For the text-containing cell, return its midpoint in (X, Y) coordinate format. 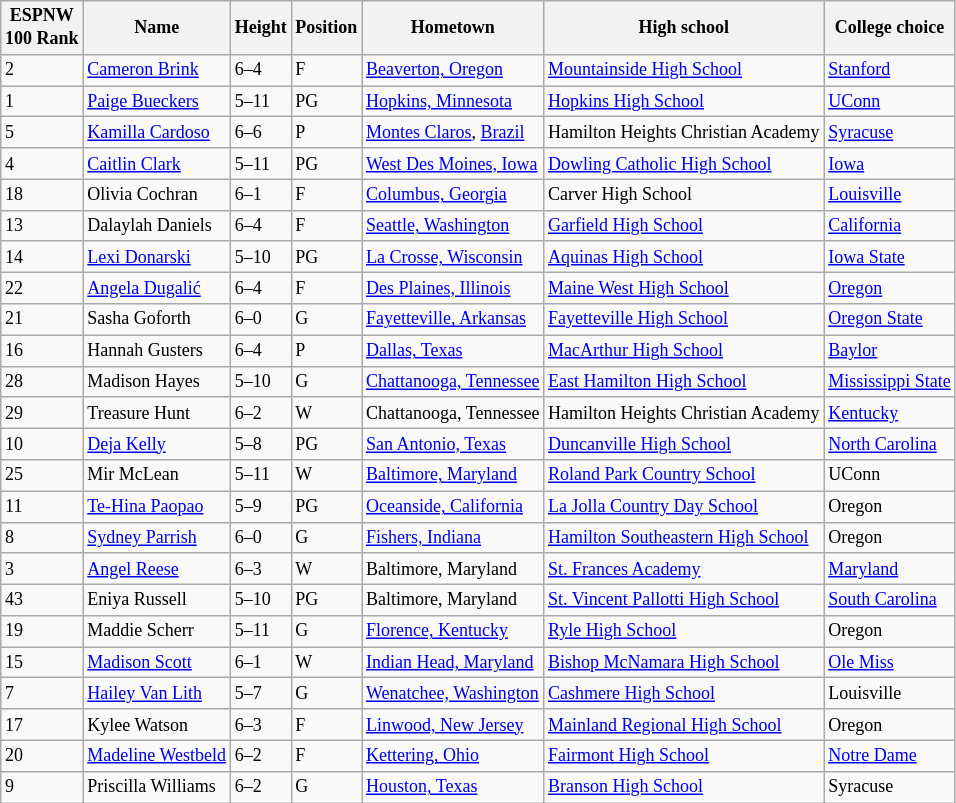
Madison Hayes (156, 382)
1 (42, 102)
Kettering, Ohio (453, 756)
California (890, 226)
Fairmont High School (684, 756)
West Des Moines, Iowa (453, 164)
Hometown (453, 28)
High school (684, 28)
Oregon State (890, 320)
Name (156, 28)
5–8 (260, 444)
21 (42, 320)
Notre Dame (890, 756)
Treasure Hunt (156, 412)
La Crosse, Wisconsin (453, 256)
Stanford (890, 70)
Paige Bueckers (156, 102)
Maryland (890, 568)
Carver High School (684, 194)
Garfield High School (684, 226)
Dowling Catholic High School (684, 164)
Duncanville High School (684, 444)
Mississippi State (890, 382)
Aquinas High School (684, 256)
Dalaylah Daniels (156, 226)
Angel Reese (156, 568)
Iowa (890, 164)
North Carolina (890, 444)
Sydney Parrish (156, 538)
Florence, Kentucky (453, 632)
Mainland Regional High School (684, 724)
Height (260, 28)
19 (42, 632)
5–9 (260, 506)
Madeline Westbeld (156, 756)
Ryle High School (684, 632)
15 (42, 662)
Des Plaines, Illinois (453, 288)
Kamilla Cardoso (156, 132)
Linwood, New Jersey (453, 724)
Hannah Gusters (156, 350)
Wenatchee, Washington (453, 694)
St. Vincent Pallotti High School (684, 600)
ESPNW100 Rank (42, 28)
25 (42, 476)
Beaverton, Oregon (453, 70)
17 (42, 724)
22 (42, 288)
29 (42, 412)
College choice (890, 28)
9 (42, 786)
Mir McLean (156, 476)
Hopkins High School (684, 102)
8 (42, 538)
43 (42, 600)
Roland Park Country School (684, 476)
Hamilton Southeastern High School (684, 538)
13 (42, 226)
Montes Claros, Brazil (453, 132)
3 (42, 568)
6–6 (260, 132)
Madison Scott (156, 662)
MacArthur High School (684, 350)
Kentucky (890, 412)
28 (42, 382)
14 (42, 256)
16 (42, 350)
Cameron Brink (156, 70)
San Antonio, Texas (453, 444)
Kylee Watson (156, 724)
Iowa State (890, 256)
Fishers, Indiana (453, 538)
Baylor (890, 350)
Columbus, Georgia (453, 194)
2 (42, 70)
Position (326, 28)
Olivia Cochran (156, 194)
Dallas, Texas (453, 350)
St. Frances Academy (684, 568)
Oceanside, California (453, 506)
Maine West High School (684, 288)
Deja Kelly (156, 444)
Maddie Scherr (156, 632)
4 (42, 164)
11 (42, 506)
East Hamilton High School (684, 382)
Cashmere High School (684, 694)
20 (42, 756)
18 (42, 194)
Hopkins, Minnesota (453, 102)
Fayetteville, Arkansas (453, 320)
5–7 (260, 694)
Mountainside High School (684, 70)
Seattle, Washington (453, 226)
Fayetteville High School (684, 320)
Priscilla Williams (156, 786)
Angela Dugalić (156, 288)
South Carolina (890, 600)
Te-Hina Paopao (156, 506)
Hailey Van Lith (156, 694)
Houston, Texas (453, 786)
Caitlin Clark (156, 164)
Sasha Goforth (156, 320)
10 (42, 444)
La Jolla Country Day School (684, 506)
5 (42, 132)
7 (42, 694)
Branson High School (684, 786)
Indian Head, Maryland (453, 662)
Eniya Russell (156, 600)
Lexi Donarski (156, 256)
Bishop McNamara High School (684, 662)
Ole Miss (890, 662)
